For the text-containing cell, return its midpoint in (X, Y) coordinate format. 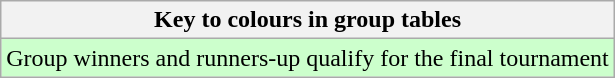
Key to colours in group tables (308, 20)
Group winners and runners-up qualify for the final tournament (308, 58)
